Search for the cell housing the specified text and yield its (x, y) center coordinate. 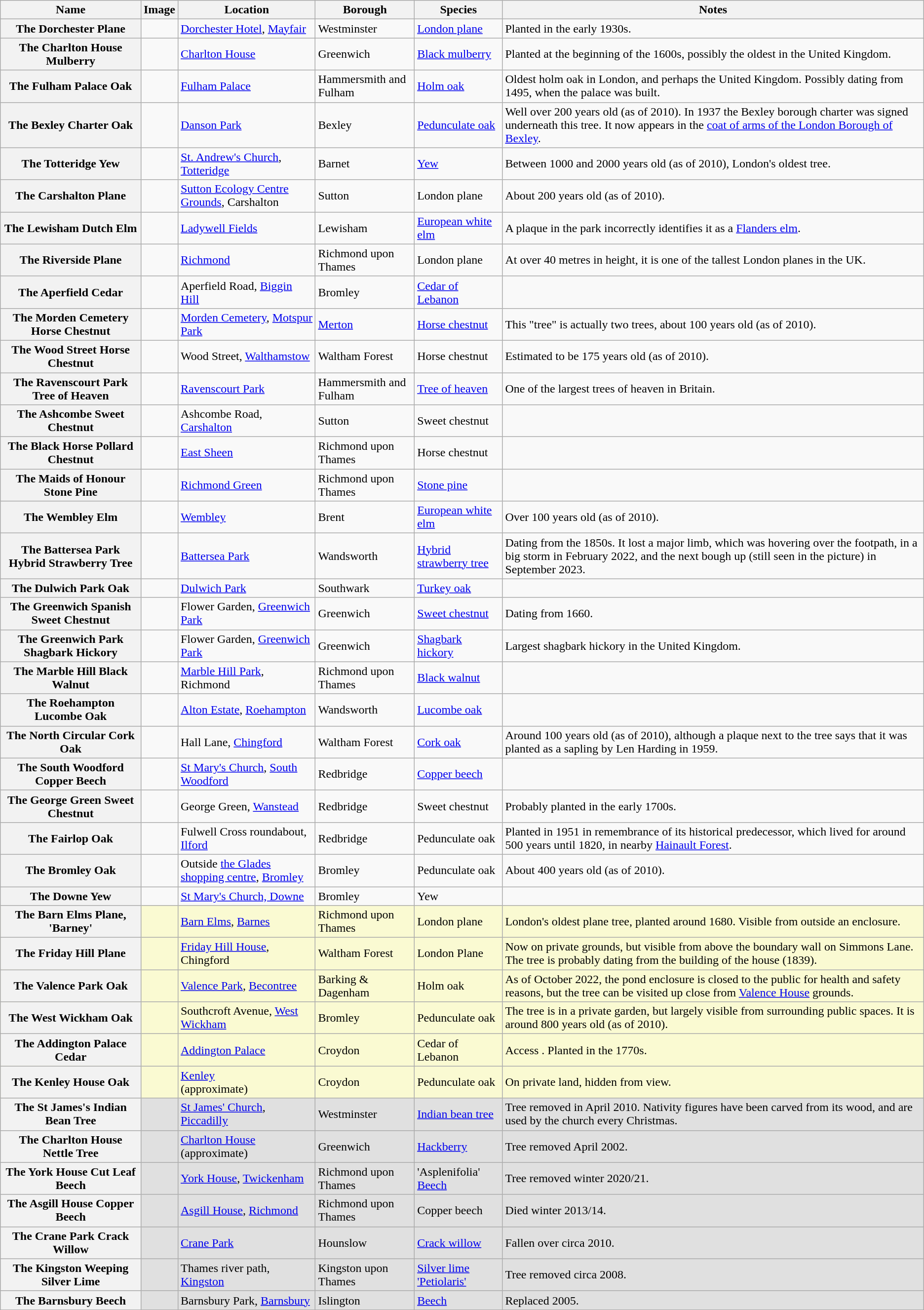
The Riverside Plane (71, 260)
A plaque in the park incorrectly identifies it as a Flanders elm. (713, 228)
The Carshalton Plane (71, 196)
Fulwell Cross roundabout, Ilford (246, 838)
Fulham Palace (246, 86)
The Dulwich Park Oak (71, 588)
Hall Lane, Chingford (246, 742)
Planted in 1951 in remembrance of its historical predecessor, which lived for around 500 years until 1820, in nearby Hainault Forest. (713, 838)
About 400 years old (as of 2010). (713, 870)
The Morden Cemetery Horse Chestnut (71, 324)
Tree removed April 2002. (713, 1147)
London Plane (459, 954)
Access . Planted in the 1770s. (713, 1050)
Around 100 years old (as of 2010), although a plaque next to the tree says that it was planted as a sapling by Len Harding in 1959. (713, 742)
Southwark (365, 588)
Islington (365, 1300)
The Roehampton Lucombe Oak (71, 710)
Turkey oak (459, 588)
The North Circular Cork Oak (71, 742)
Richmond (246, 260)
Stone pine (459, 485)
Dorchester Hotel, Mayfair (246, 29)
One of the largest trees of heaven in Britain. (713, 388)
The Barn Elms Plane, 'Barney' (71, 921)
Largest shagbark hickory in the United Kingdom. (713, 646)
Dulwich Park (246, 588)
Now on private grounds, but visible from above the boundary wall on Simmons Lane. The tree is probably dating from the building of the house (1839). (713, 954)
Kingston upon Thames (365, 1275)
York House, Twickenham (246, 1178)
Cork oak (459, 742)
The Valence Park Oak (71, 986)
Danson Park (246, 125)
George Green, Wanstead (246, 806)
Charlton House (246, 54)
Valence Park, Becontree (246, 986)
Tree removed circa 2008. (713, 1275)
At over 40 metres in height, it is one of the tallest London planes in the UK. (713, 260)
Merton (365, 324)
'Asplenifolia' Beech (459, 1178)
The Maids of Honour Stone Pine (71, 485)
Sutton Ecology Centre Grounds, Carshalton (246, 196)
The Kenley House Oak (71, 1082)
Indian bean tree (459, 1114)
The Asgill House Copper Beech (71, 1211)
The Downe Yew (71, 896)
Alton Estate, Roehampton (246, 710)
The Totteridge Yew (71, 164)
St Mary's Church, South Woodford (246, 774)
Ravenscourt Park (246, 388)
St. Andrew's Church, Totteridge (246, 164)
The South Woodford Copper Beech (71, 774)
Aperfield Road, Biggin Hill (246, 292)
Black mulberry (459, 54)
Barking & Dagenham (365, 986)
The Addington Palace Cedar (71, 1050)
Silver lime 'Petiolaris' (459, 1275)
The Friday Hill Plane (71, 954)
East Sheen (246, 453)
Wembley (246, 517)
The York House Cut Leaf Beech (71, 1178)
Between 1000 and 2000 years old (as of 2010), London's oldest tree. (713, 164)
Planted in the early 1930s. (713, 29)
Barnet (365, 164)
Dating from 1660. (713, 613)
Bexley (365, 125)
Fallen over circa 2010. (713, 1242)
Crack willow (459, 1242)
Richmond Green (246, 485)
The West Wickham Oak (71, 1018)
St James' Church, Piccadilly (246, 1114)
Species (459, 10)
This "tree" is actually two trees, about 100 years old (as of 2010). (713, 324)
The Ravenscourt Park Tree of Heaven (71, 388)
Estimated to be 175 years old (as of 2010). (713, 357)
The Dorchester Plane (71, 29)
The Greenwich Spanish Sweet Chestnut (71, 613)
Lucombe oak (459, 710)
The tree is in a private garden, but largely visible from surrounding public spaces. It is around 800 years old (as of 2010). (713, 1018)
Lewisham (365, 228)
The Kingston Weeping Silver Lime (71, 1275)
Hybrid strawberry tree (459, 556)
Image (159, 10)
Hackberry (459, 1147)
Notes (713, 10)
The Charlton House Nettle Tree (71, 1147)
The Marble Hill Black Walnut (71, 677)
Oldest holm oak in London, and perhaps the United Kingdom. Possibly dating from 1495, when the palace was built. (713, 86)
Crane Park (246, 1242)
The St James's Indian Bean Tree (71, 1114)
The George Green Sweet Chestnut (71, 806)
The Bromley Oak (71, 870)
The Charlton House Mulberry (71, 54)
The Black Horse Pollard Chestnut (71, 453)
Location (246, 10)
Probably planted in the early 1700s. (713, 806)
Shagbark hickory (459, 646)
Replaced 2005. (713, 1300)
The Bexley Charter Oak (71, 125)
Kenley (approximate) (246, 1082)
The Battersea Park Hybrid Strawberry Tree (71, 556)
St Mary's Church, Downe (246, 896)
Barn Elms, Barnes (246, 921)
Died winter 2013/14. (713, 1211)
Charlton House (approximate) (246, 1147)
Addington Palace (246, 1050)
Tree removed in April 2010. Nativity figures have been carved from its wood, and are used by the church every Christmas. (713, 1114)
Tree removed winter 2020/21. (713, 1178)
Morden Cemetery, Motspur Park (246, 324)
Tree of heaven (459, 388)
The Greenwich Park Shagbark Hickory (71, 646)
The Barnsbury Beech (71, 1300)
The Lewisham Dutch Elm (71, 228)
Asgill House, Richmond (246, 1211)
Friday Hill House, Chingford (246, 954)
Over 100 years old (as of 2010). (713, 517)
Ladywell Fields (246, 228)
Borough (365, 10)
Wood Street, Walthamstow (246, 357)
Name (71, 10)
Hounslow (365, 1242)
Southcroft Avenue, West Wickham (246, 1018)
About 200 years old (as of 2010). (713, 196)
The Fulham Palace Oak (71, 86)
The Fairlop Oak (71, 838)
Thames river path, Kingston (246, 1275)
London's oldest plane tree, planted around 1680. Visible from outside an enclosure. (713, 921)
Ashcombe Road, Carshalton (246, 421)
The Wood Street Horse Chestnut (71, 357)
Barnsbury Park, Barnsbury (246, 1300)
Black walnut (459, 677)
On private land, hidden from view. (713, 1082)
Marble Hill Park, Richmond (246, 677)
Battersea Park (246, 556)
The Ashcombe Sweet Chestnut (71, 421)
Brent (365, 517)
Beech (459, 1300)
The Wembley Elm (71, 517)
The Aperfield Cedar (71, 292)
Outside the Glades shopping centre, Bromley (246, 870)
The Crane Park Crack Willow (71, 1242)
Planted at the beginning of the 1600s, possibly the oldest in the United Kingdom. (713, 54)
